Scan for the cell matching the given text and deliver its [x, y] coordinate at center. 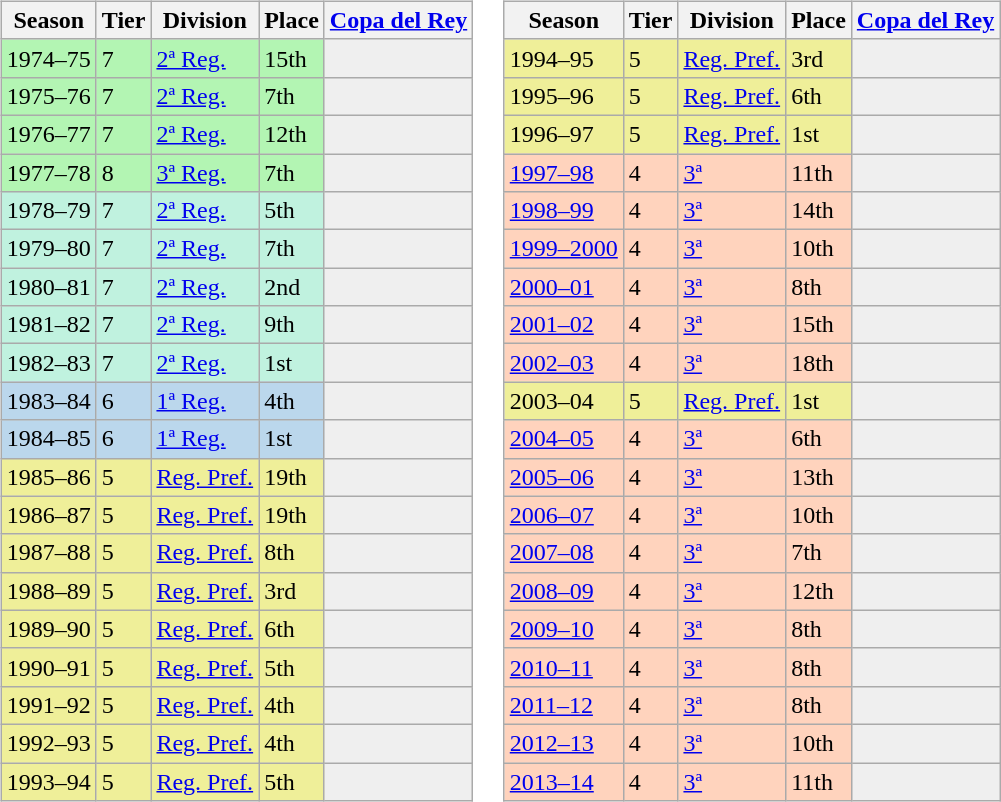
2008–09 [564, 591]
2006–07 [564, 515]
1985–86 [48, 477]
1991–92 [48, 705]
2004–05 [564, 439]
2nd [292, 287]
2011–12 [564, 705]
2010–11 [564, 667]
1988–89 [48, 591]
1974–75 [48, 58]
1976–77 [48, 134]
9th [292, 325]
2000–01 [564, 287]
2001–02 [564, 325]
1997–98 [564, 173]
2003–04 [564, 401]
1987–88 [48, 553]
1980–81 [48, 287]
3ª Reg. [205, 173]
2012–13 [564, 743]
2013–14 [564, 781]
1977–78 [48, 173]
1995–96 [564, 96]
1994–95 [564, 58]
2007–08 [564, 553]
1992–93 [48, 743]
2009–10 [564, 629]
1989–90 [48, 629]
2002–03 [564, 363]
14th [819, 211]
1986–87 [48, 515]
1990–91 [48, 667]
1984–85 [48, 439]
1981–82 [48, 325]
1996–97 [564, 134]
1998–99 [564, 211]
13th [819, 477]
18th [819, 363]
1999–2000 [564, 249]
1975–76 [48, 96]
1982–83 [48, 363]
1993–94 [48, 781]
2005–06 [564, 477]
1979–80 [48, 249]
1978–79 [48, 211]
1983–84 [48, 401]
8 [124, 173]
